Determine the [X, Y] coordinate at the center of the cell enclosing the given text.  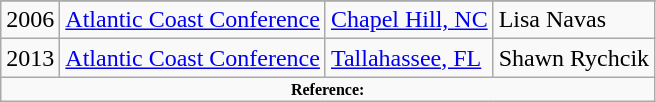
2006 [30, 20]
Reference: [328, 89]
2013 [30, 58]
Lisa Navas [574, 20]
Tallahassee, FL [409, 58]
Chapel Hill, NC [409, 20]
Shawn Rychcik [574, 58]
